Capture the cell that displays the provided text and extract its [x, y] central coordinate. 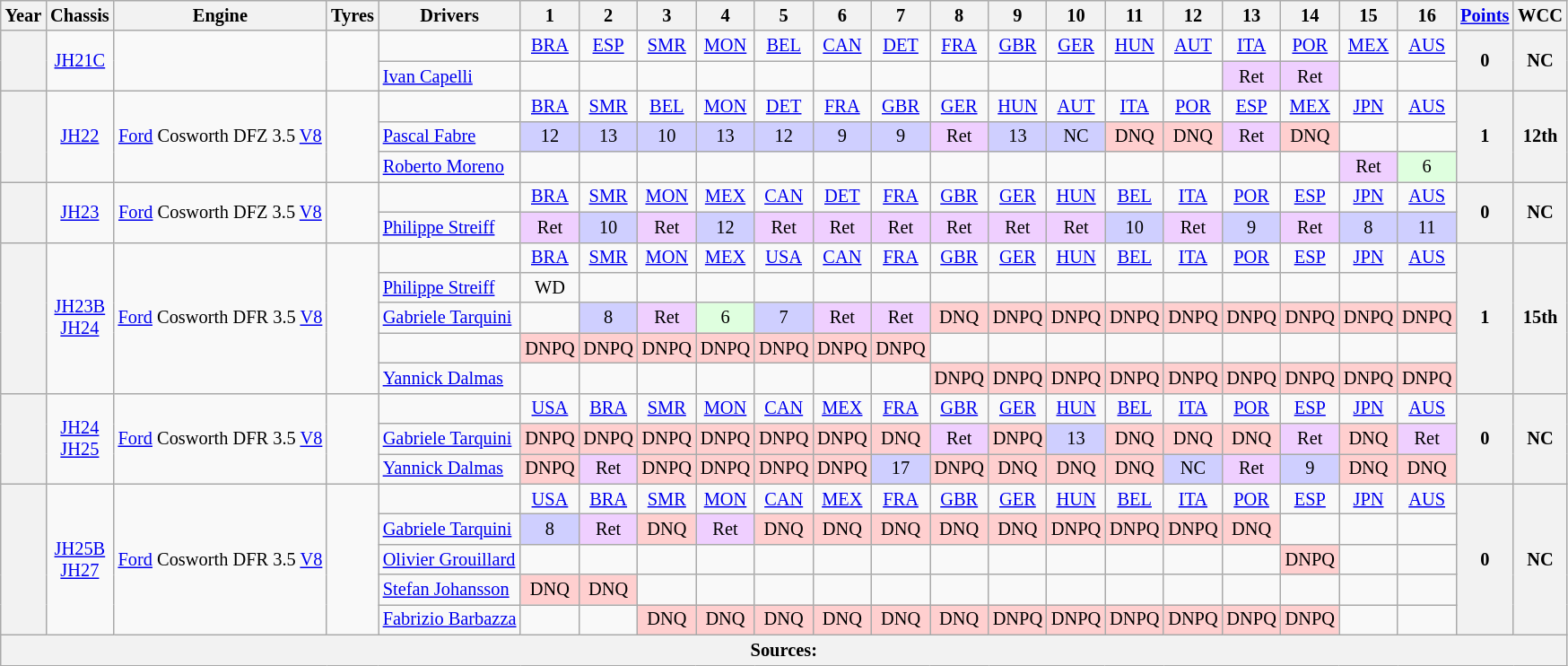
Chassis [79, 15]
Olivier Grouillard [450, 559]
WCC [1540, 15]
Sources: [784, 650]
Tyres [353, 15]
Ivan Capelli [450, 76]
2 [608, 15]
WD [549, 287]
5 [784, 15]
Points [1485, 15]
JH25BJH27 [79, 559]
15th [1540, 318]
16 [1426, 15]
17 [901, 469]
15 [1369, 15]
4 [725, 15]
JH24JH25 [79, 438]
Year [23, 15]
Fabrizio Barbazza [450, 619]
Stefan Johansson [450, 590]
Pascal Fabre [450, 136]
14 [1310, 15]
Engine [221, 15]
Roberto Moreno [450, 167]
12th [1540, 136]
JH21C [79, 61]
JH23BJH24 [79, 318]
JH23 [79, 212]
Drivers [450, 15]
JH22 [79, 136]
3 [667, 15]
